Output the [x, y] coordinate of the center of the cell containing the given text.  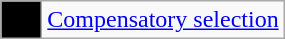
Compensatory selection [163, 20]
